Scan for the cell matching the given text and deliver its [X, Y] coordinate at center. 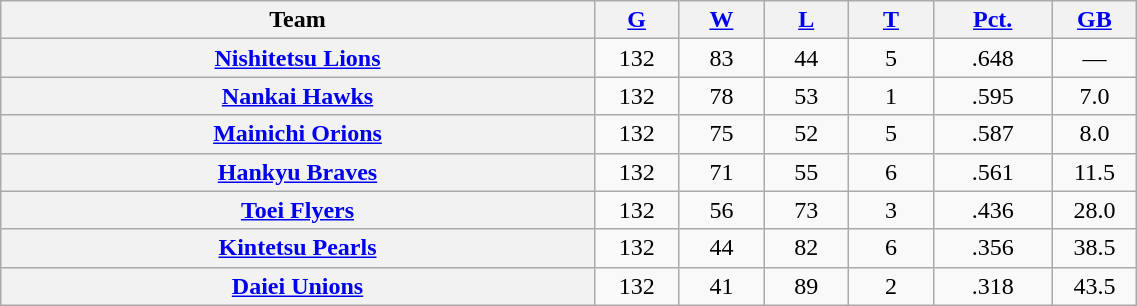
.318 [992, 286]
L [806, 20]
41 [722, 286]
Pct. [992, 20]
G [636, 20]
Nankai Hawks [298, 96]
52 [806, 134]
W [722, 20]
.561 [992, 172]
T [892, 20]
7.0 [1094, 96]
.595 [992, 96]
Kintetsu Pearls [298, 248]
11.5 [1094, 172]
28.0 [1094, 210]
.648 [992, 58]
8.0 [1094, 134]
— [1094, 58]
.587 [992, 134]
Nishitetsu Lions [298, 58]
43.5 [1094, 286]
Mainichi Orions [298, 134]
1 [892, 96]
82 [806, 248]
3 [892, 210]
Hankyu Braves [298, 172]
53 [806, 96]
Toei Flyers [298, 210]
.356 [992, 248]
78 [722, 96]
83 [722, 58]
GB [1094, 20]
71 [722, 172]
38.5 [1094, 248]
73 [806, 210]
56 [722, 210]
Team [298, 20]
89 [806, 286]
75 [722, 134]
55 [806, 172]
Daiei Unions [298, 286]
2 [892, 286]
.436 [992, 210]
